From the cell containing the given text, extract its center point as (X, Y) coordinate. 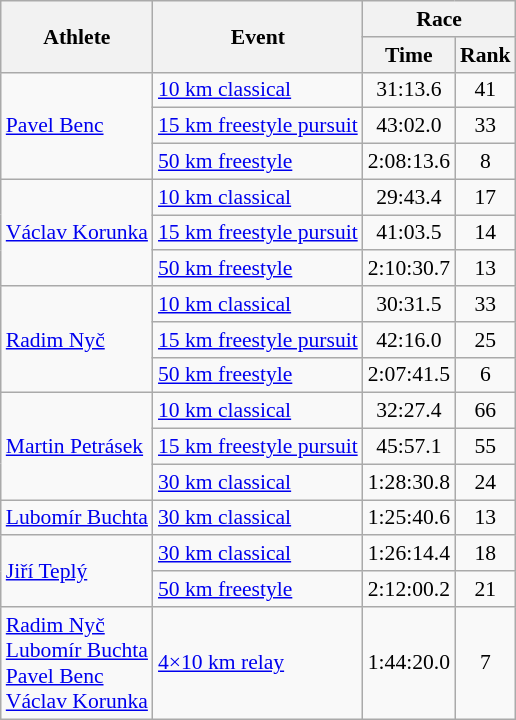
17 (486, 197)
2:10:30.7 (409, 269)
Race (440, 19)
Martin Petrásek (77, 446)
Jiří Teplý (77, 572)
1:44:20.0 (409, 663)
41:03.5 (409, 233)
6 (486, 375)
8 (486, 162)
Athlete (77, 36)
21 (486, 589)
4×10 km relay (258, 663)
55 (486, 447)
Radim Nyč Lubomír Buchta Pavel Benc Václav Korunka (77, 663)
2:08:13.6 (409, 162)
2:12:00.2 (409, 589)
29:43.4 (409, 197)
Radim Nyč (77, 340)
66 (486, 411)
45:57.1 (409, 447)
14 (486, 233)
1:25:40.6 (409, 518)
41 (486, 90)
1:28:30.8 (409, 482)
Time (409, 55)
31:13.6 (409, 90)
Václav Korunka (77, 232)
18 (486, 554)
Lubomír Buchta (77, 518)
25 (486, 340)
7 (486, 663)
Rank (486, 55)
30:31.5 (409, 304)
24 (486, 482)
Event (258, 36)
42:16.0 (409, 340)
1:26:14.4 (409, 554)
2:07:41.5 (409, 375)
43:02.0 (409, 126)
Pavel Benc (77, 126)
32:27.4 (409, 411)
